Return [x, y] of the center of cell containing provided text 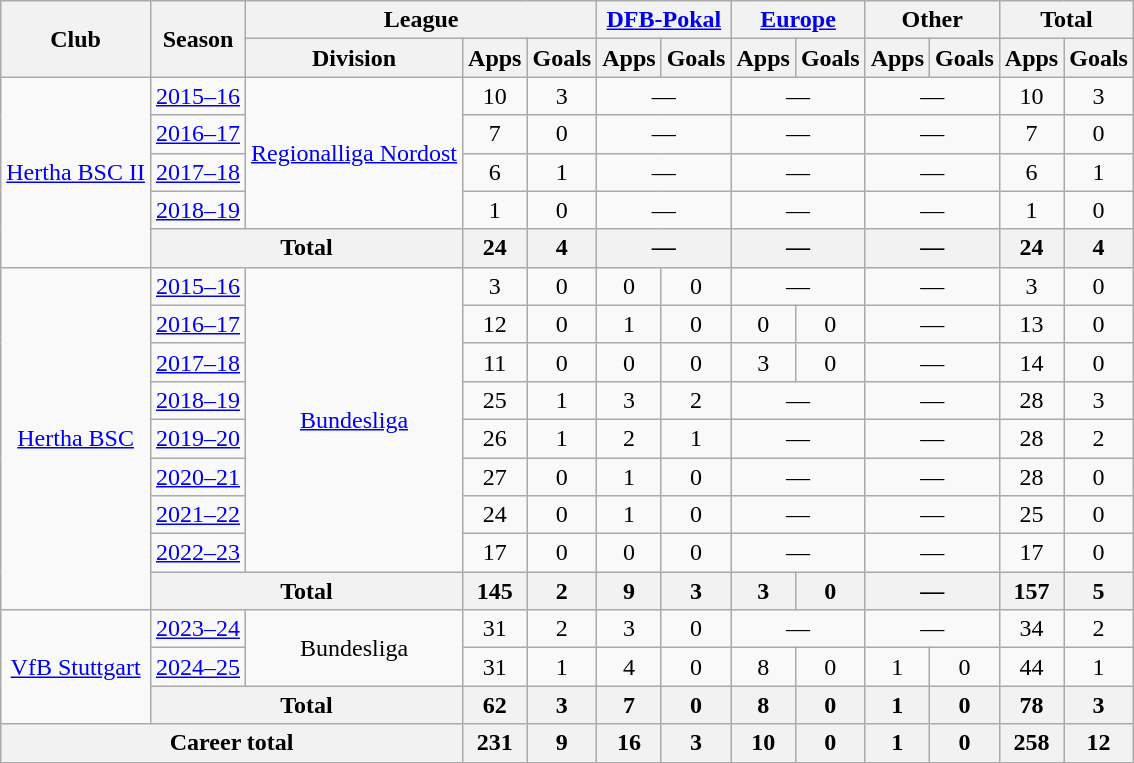
2021–22 [198, 515]
Career total [232, 743]
2024–25 [198, 667]
2023–24 [198, 629]
League [422, 20]
26 [495, 438]
2022–23 [198, 553]
2019–20 [198, 438]
Other [932, 20]
VfB Stuttgart [76, 667]
11 [495, 362]
Club [76, 39]
16 [629, 743]
Hertha BSC II [76, 172]
157 [1031, 591]
62 [495, 705]
13 [1031, 324]
DFB-Pokal [664, 20]
258 [1031, 743]
Europe [798, 20]
Division [354, 58]
145 [495, 591]
Season [198, 39]
27 [495, 477]
44 [1031, 667]
5 [1099, 591]
34 [1031, 629]
78 [1031, 705]
14 [1031, 362]
2020–21 [198, 477]
Hertha BSC [76, 438]
231 [495, 743]
Regionalliga Nordost [354, 153]
